Provide the [X, Y] coordinate of the cell's center where the given text is located.  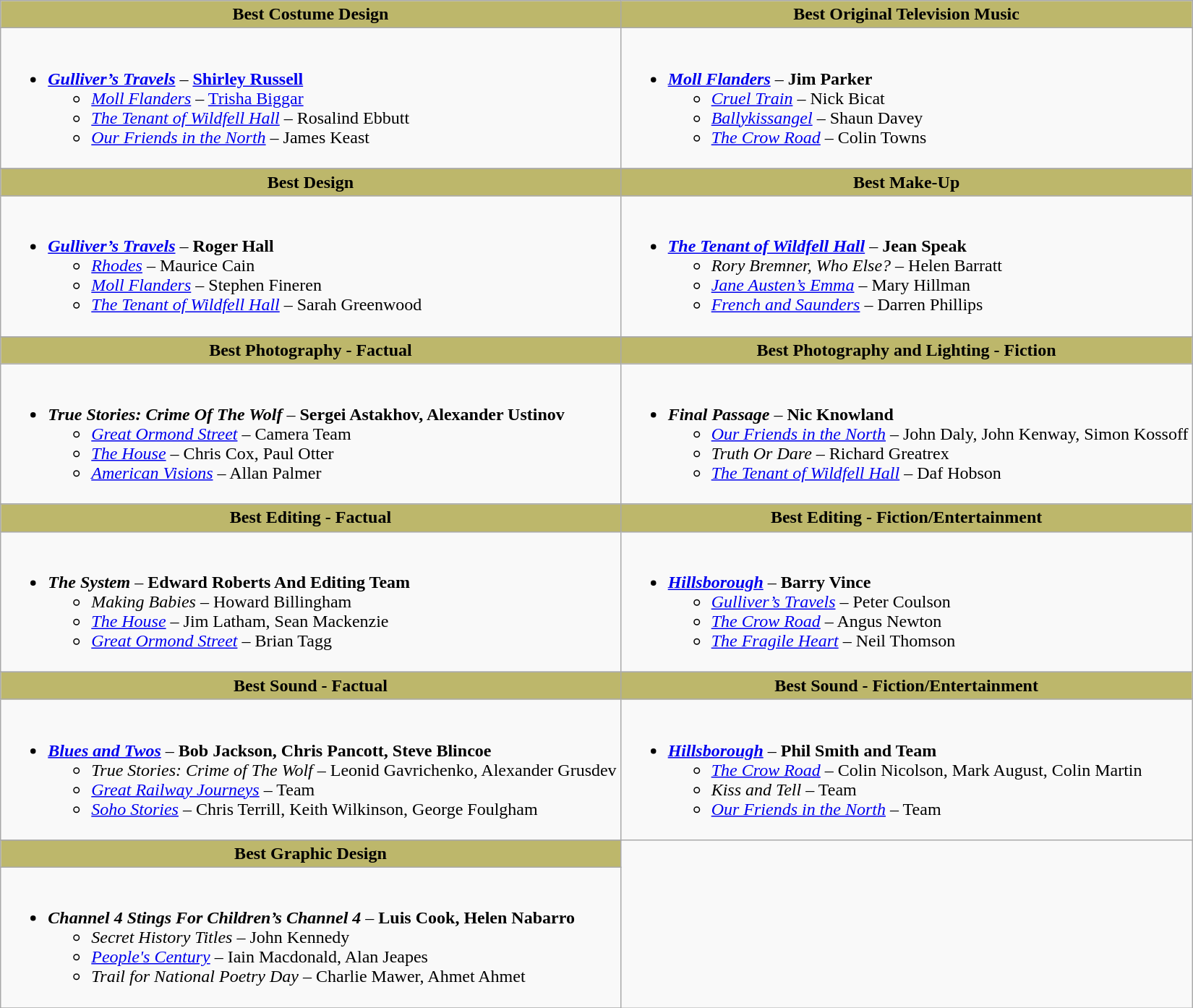
Best Graphic Design [311, 853]
Best Make-Up [907, 182]
Hillsborough – Phil Smith and TeamThe Crow Road – Colin Nicolson, Mark August, Colin MartinKiss and Tell – TeamOur Friends in the North – Team [907, 769]
Best Original Television Music [907, 14]
Best Costume Design [311, 14]
The System – Edward Roberts And Editing TeamMaking Babies – Howard BillinghamThe House – Jim Latham, Sean MackenzieGreat Ormond Street – Brian Tagg [311, 602]
Best Sound - Factual [311, 685]
Best Sound - Fiction/Entertainment [907, 685]
Best Editing - Fiction/Entertainment [907, 518]
Gulliver’s Travels – Roger HallRhodes – Maurice CainMoll Flanders – Stephen FinerenThe Tenant of Wildfell Hall – Sarah Greenwood [311, 266]
Best Editing - Factual [311, 518]
Best Photography and Lighting - Fiction [907, 350]
Best Photography - Factual [311, 350]
The Tenant of Wildfell Hall – Jean SpeakRory Bremner, Who Else? – Helen BarrattJane Austen’s Emma – Mary HillmanFrench and Saunders – Darren Phillips [907, 266]
Gulliver’s Travels – Shirley RussellMoll Flanders – Trisha BiggarThe Tenant of Wildfell Hall – Rosalind EbbuttOur Friends in the North – James Keast [311, 98]
Best Design [311, 182]
Moll Flanders – Jim ParkerCruel Train – Nick BicatBallykissangel – Shaun DaveyThe Crow Road – Colin Towns [907, 98]
Hillsborough – Barry VinceGulliver’s Travels – Peter CoulsonThe Crow Road – Angus NewtonThe Fragile Heart – Neil Thomson [907, 602]
